From the cell containing the given text, extract its center point as [X, Y] coordinate. 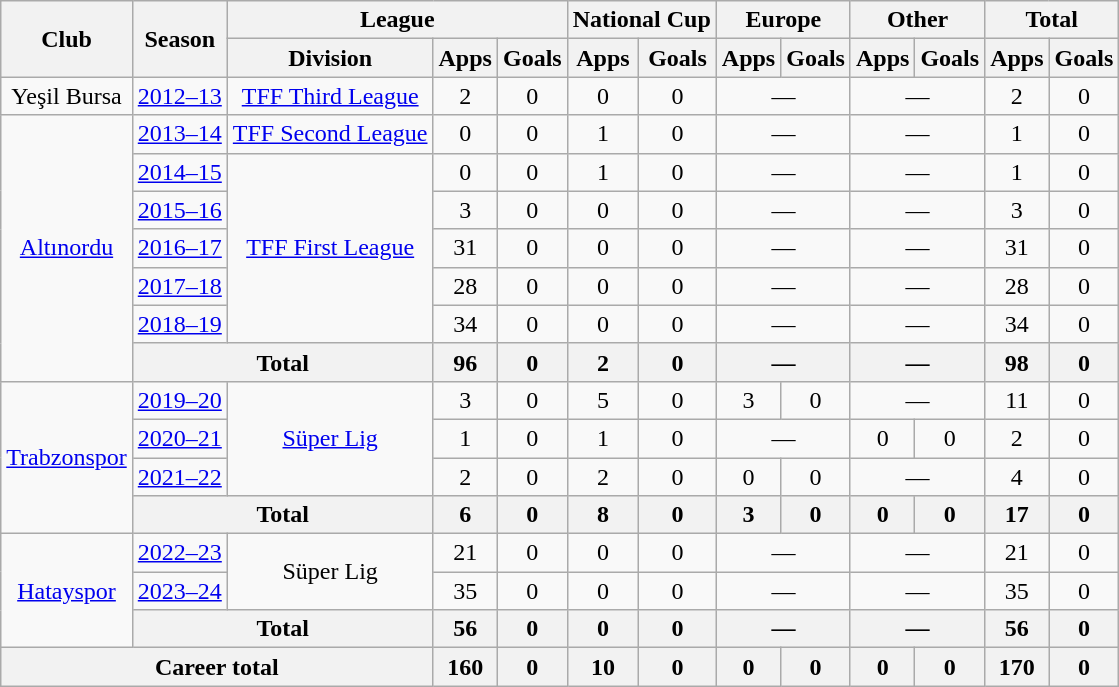
2021–22 [180, 477]
TFF First League [330, 248]
2018–19 [180, 324]
Career total [217, 667]
TFF Second League [330, 134]
Europe [783, 20]
2015–16 [180, 210]
2013–14 [180, 134]
Club [67, 39]
2022–23 [180, 553]
160 [465, 667]
170 [1017, 667]
6 [465, 515]
98 [1017, 362]
Trabzonspor [67, 457]
Altınordu [67, 248]
11 [1017, 400]
2019–20 [180, 400]
2017–18 [180, 286]
2014–15 [180, 172]
8 [603, 515]
2023–24 [180, 591]
2012–13 [180, 96]
2020–21 [180, 438]
10 [603, 667]
TFF Third League [330, 96]
National Cup [642, 20]
2016–17 [180, 248]
Hatayspor [67, 591]
Season [180, 39]
Yeşil Bursa [67, 96]
Other [917, 20]
96 [465, 362]
17 [1017, 515]
5 [603, 400]
League [397, 20]
Division [330, 58]
4 [1017, 477]
